Determine the (X, Y) coordinate at the center of the cell enclosing the given text.  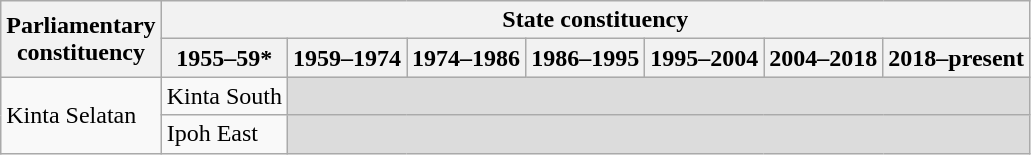
2004–2018 (824, 58)
Kinta South (224, 96)
1995–2004 (704, 58)
1959–1974 (348, 58)
State constituency (595, 20)
2018–present (956, 58)
1955–59* (224, 58)
1974–1986 (466, 58)
Kinta Selatan (81, 115)
1986–1995 (586, 58)
Parliamentaryconstituency (81, 39)
Ipoh East (224, 134)
